Provide the [X, Y] coordinate of the cell's center where the given text is located.  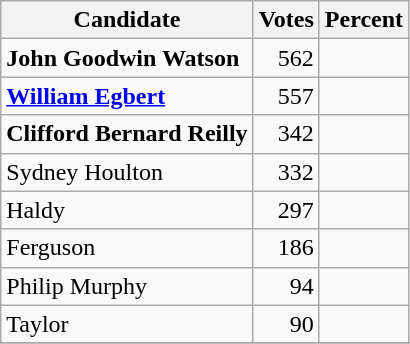
557 [286, 96]
562 [286, 58]
90 [286, 324]
342 [286, 134]
Candidate [127, 20]
186 [286, 248]
Sydney Houlton [127, 172]
Haldy [127, 210]
332 [286, 172]
94 [286, 286]
297 [286, 210]
John Goodwin Watson [127, 58]
Votes [286, 20]
Philip Murphy [127, 286]
Taylor [127, 324]
Clifford Bernard Reilly [127, 134]
Ferguson [127, 248]
William Egbert [127, 96]
Percent [364, 20]
